Capture the cell that displays the provided text and extract its (X, Y) central coordinate. 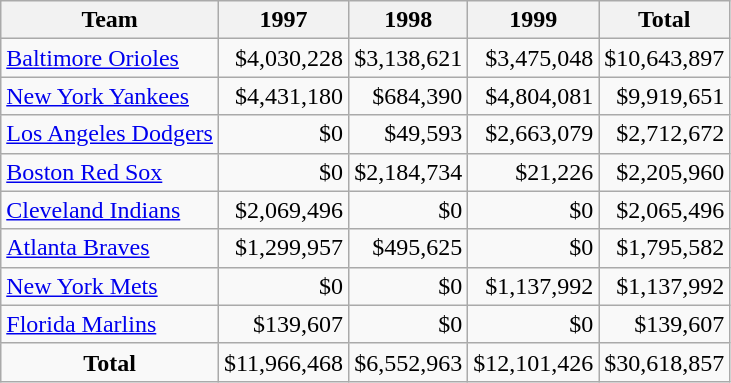
Baltimore Orioles (110, 58)
$12,101,426 (534, 362)
$495,625 (408, 248)
Florida Marlins (110, 324)
$21,226 (534, 172)
$3,475,048 (534, 58)
$684,390 (408, 96)
$1,299,957 (283, 248)
$6,552,963 (408, 362)
Cleveland Indians (110, 210)
$2,184,734 (408, 172)
Atlanta Braves (110, 248)
$9,919,651 (664, 96)
$10,643,897 (664, 58)
Team (110, 20)
$30,618,857 (664, 362)
$4,030,228 (283, 58)
$2,205,960 (664, 172)
$2,065,496 (664, 210)
$2,712,672 (664, 134)
$4,431,180 (283, 96)
$4,804,081 (534, 96)
$1,795,582 (664, 248)
1999 (534, 20)
Los Angeles Dodgers (110, 134)
Boston Red Sox (110, 172)
$2,663,079 (534, 134)
1998 (408, 20)
New York Yankees (110, 96)
$11,966,468 (283, 362)
$3,138,621 (408, 58)
1997 (283, 20)
$49,593 (408, 134)
New York Mets (110, 286)
$2,069,496 (283, 210)
